Detect which cell encompasses the target text, then output its [x, y] center coordinate. 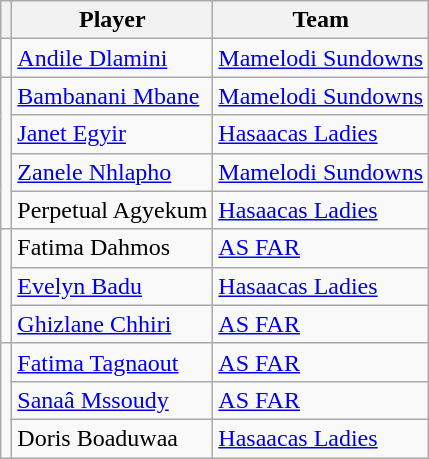
Doris Boaduwaa [112, 438]
Fatima Tagnaout [112, 362]
Ghizlane Chhiri [112, 324]
Bambanani Mbane [112, 96]
Evelyn Badu [112, 286]
Janet Egyir [112, 134]
Sanaâ Mssoudy [112, 400]
Andile Dlamini [112, 58]
Player [112, 20]
Fatima Dahmos [112, 248]
Zanele Nhlapho [112, 172]
Team [321, 20]
Perpetual Agyekum [112, 210]
